Determine the [x, y] coordinate at the center of the cell enclosing the given text.  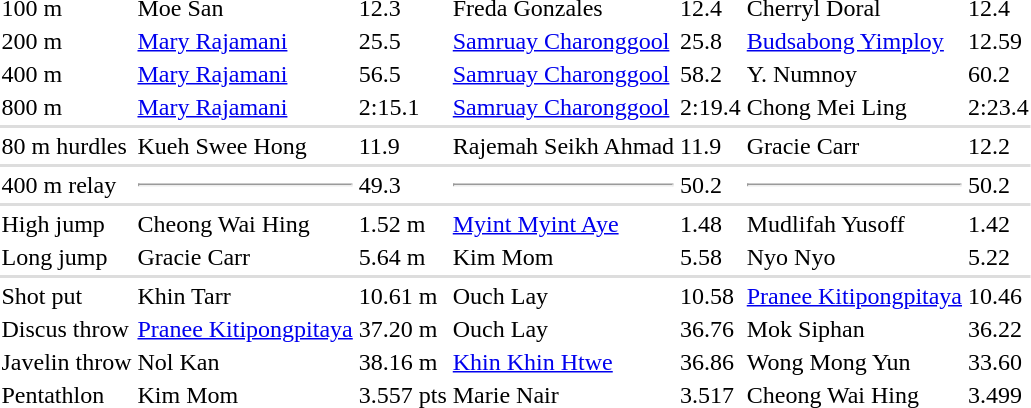
1.52 m [402, 224]
5.22 [999, 257]
5.58 [711, 257]
38.16 m [402, 362]
1.42 [999, 224]
25.5 [402, 41]
49.3 [402, 185]
Mudlifah Yusoff [854, 224]
Kim Mom [563, 257]
12.2 [999, 146]
Shot put [66, 296]
58.2 [711, 74]
25.8 [711, 41]
10.46 [999, 296]
Y. Numnoy [854, 74]
Rajemah Seikh Ahmad [563, 146]
10.61 m [402, 296]
10.58 [711, 296]
2:15.1 [402, 107]
200 m [66, 41]
Wong Mong Yun [854, 362]
Nyo Nyo [854, 257]
Long jump [66, 257]
60.2 [999, 74]
33.60 [999, 362]
37.20 m [402, 329]
400 m relay [66, 185]
36.76 [711, 329]
400 m [66, 74]
Kueh Swee Hong [245, 146]
Cheong Wai Hing [245, 224]
1.48 [711, 224]
High jump [66, 224]
Budsabong Yimploy [854, 41]
Chong Mei Ling [854, 107]
5.64 m [402, 257]
Khin Khin Htwe [563, 362]
Nol Kan [245, 362]
12.59 [999, 41]
Mok Siphan [854, 329]
36.22 [999, 329]
56.5 [402, 74]
2:19.4 [711, 107]
Myint Myint Aye [563, 224]
Discus throw [66, 329]
2:23.4 [999, 107]
800 m [66, 107]
80 m hurdles [66, 146]
Khin Tarr [245, 296]
36.86 [711, 362]
Javelin throw [66, 362]
